Output the (x, y) coordinate of the center of the cell containing the given text.  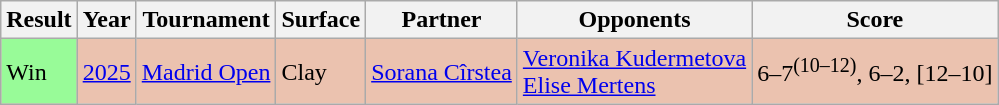
Veronika Kudermetova Elise Mertens (634, 72)
Surface (321, 20)
Opponents (634, 20)
Madrid Open (206, 72)
Sorana Cîrstea (442, 72)
Year (106, 20)
Partner (442, 20)
Clay (321, 72)
6–7(10–12), 6–2, [12–10] (875, 72)
Tournament (206, 20)
Score (875, 20)
2025 (106, 72)
Win (39, 72)
Result (39, 20)
